Locate the cell with the specified text and output its (x, y) center coordinate. 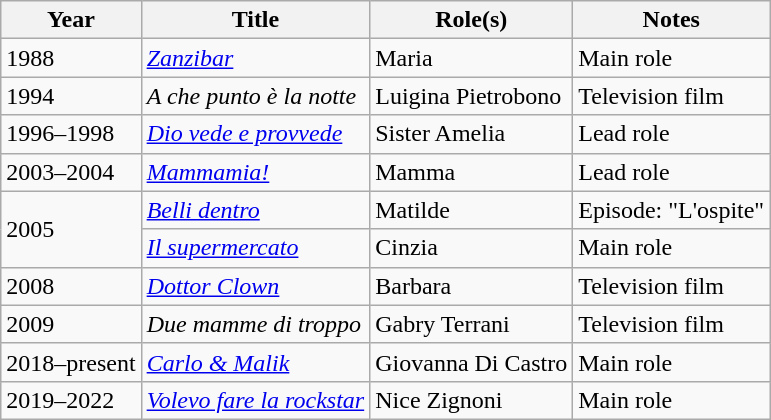
Barbara (472, 286)
2003–2004 (71, 172)
Belli dentro (256, 210)
1996–1998 (71, 134)
Mamma (472, 172)
Zanzibar (256, 58)
Giovanna Di Castro (472, 362)
Dottor Clown (256, 286)
1994 (71, 96)
2019–2022 (71, 400)
2008 (71, 286)
1988 (71, 58)
Dio vede e provvede (256, 134)
Nice Zignoni (472, 400)
Year (71, 20)
Cinzia (472, 248)
Matilde (472, 210)
Carlo & Malik (256, 362)
Mammamia! (256, 172)
Gabry Terrani (472, 324)
Title (256, 20)
Notes (672, 20)
A che punto è la notte (256, 96)
Il supermercato (256, 248)
Luigina Pietrobono (472, 96)
Due mamme di troppo (256, 324)
Episode: "L'ospite" (672, 210)
Volevo fare la rockstar (256, 400)
2009 (71, 324)
2005 (71, 229)
2018–present (71, 362)
Sister Amelia (472, 134)
Maria (472, 58)
Role(s) (472, 20)
